Pinpoint the cell where the given text exists, returning its [x, y] midpoint coordinate. 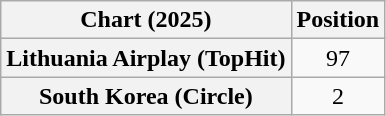
South Korea (Circle) [146, 96]
97 [338, 58]
Lithuania Airplay (TopHit) [146, 58]
Position [338, 20]
2 [338, 96]
Chart (2025) [146, 20]
